Extract the [X, Y] coordinate from the center of the cell holding the provided text.  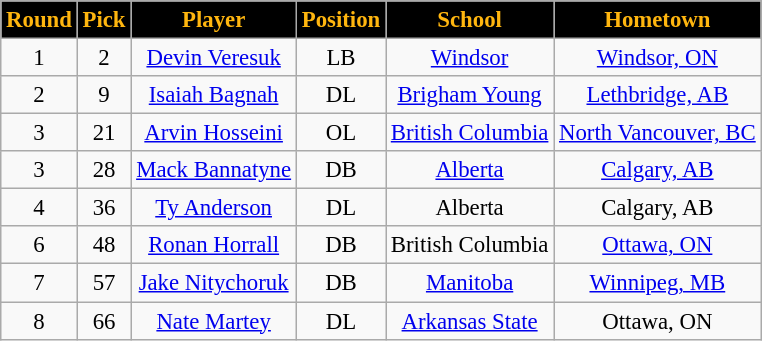
7 [39, 283]
Winnipeg, MB [658, 283]
21 [104, 133]
Hometown [658, 20]
48 [104, 245]
Player [214, 20]
Windsor, ON [658, 58]
Jake Nitychoruk [214, 283]
28 [104, 170]
Arkansas State [470, 321]
66 [104, 321]
Position [340, 20]
Brigham Young [470, 95]
LB [340, 58]
1 [39, 58]
57 [104, 283]
Ty Anderson [214, 208]
9 [104, 95]
Lethbridge, AB [658, 95]
Mack Bannatyne [214, 170]
OL [340, 133]
Windsor [470, 58]
8 [39, 321]
Round [39, 20]
School [470, 20]
Isaiah Bagnah [214, 95]
Devin Veresuk [214, 58]
Arvin Hosseini [214, 133]
6 [39, 245]
Ronan Horrall [214, 245]
Manitoba [470, 283]
4 [39, 208]
North Vancouver, BC [658, 133]
Nate Martey [214, 321]
36 [104, 208]
Pick [104, 20]
